Locate the cell with the specified text and output its [x, y] center coordinate. 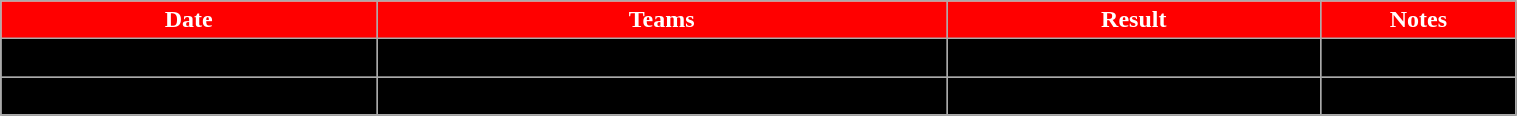
Sweden, 4-2 [1134, 96]
September 2 [189, 58]
Sweden, 3-1 [1134, 58]
Teams [662, 20]
September 3 [189, 96]
Date [189, 20]
Result [1134, 20]
Notes [1418, 20]
